Find where the given text appears and provide that cell's center as (x, y) coordinate. 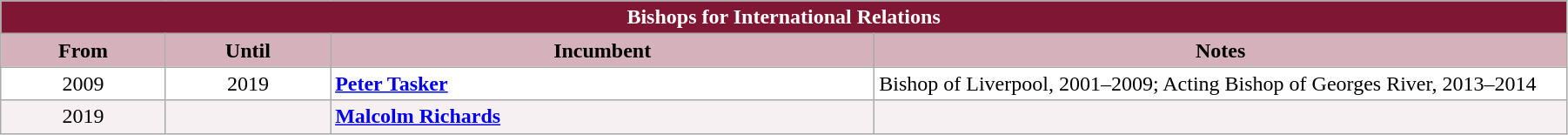
Bishops for International Relations (784, 17)
Bishop of Liverpool, 2001–2009; Acting Bishop of Georges River, 2013–2014 (1221, 84)
From (84, 51)
Incumbent (602, 51)
Notes (1221, 51)
Until (247, 51)
Malcolm Richards (602, 117)
Peter Tasker (602, 84)
2009 (84, 84)
